Locate the cell with the specified text and output its (X, Y) center coordinate. 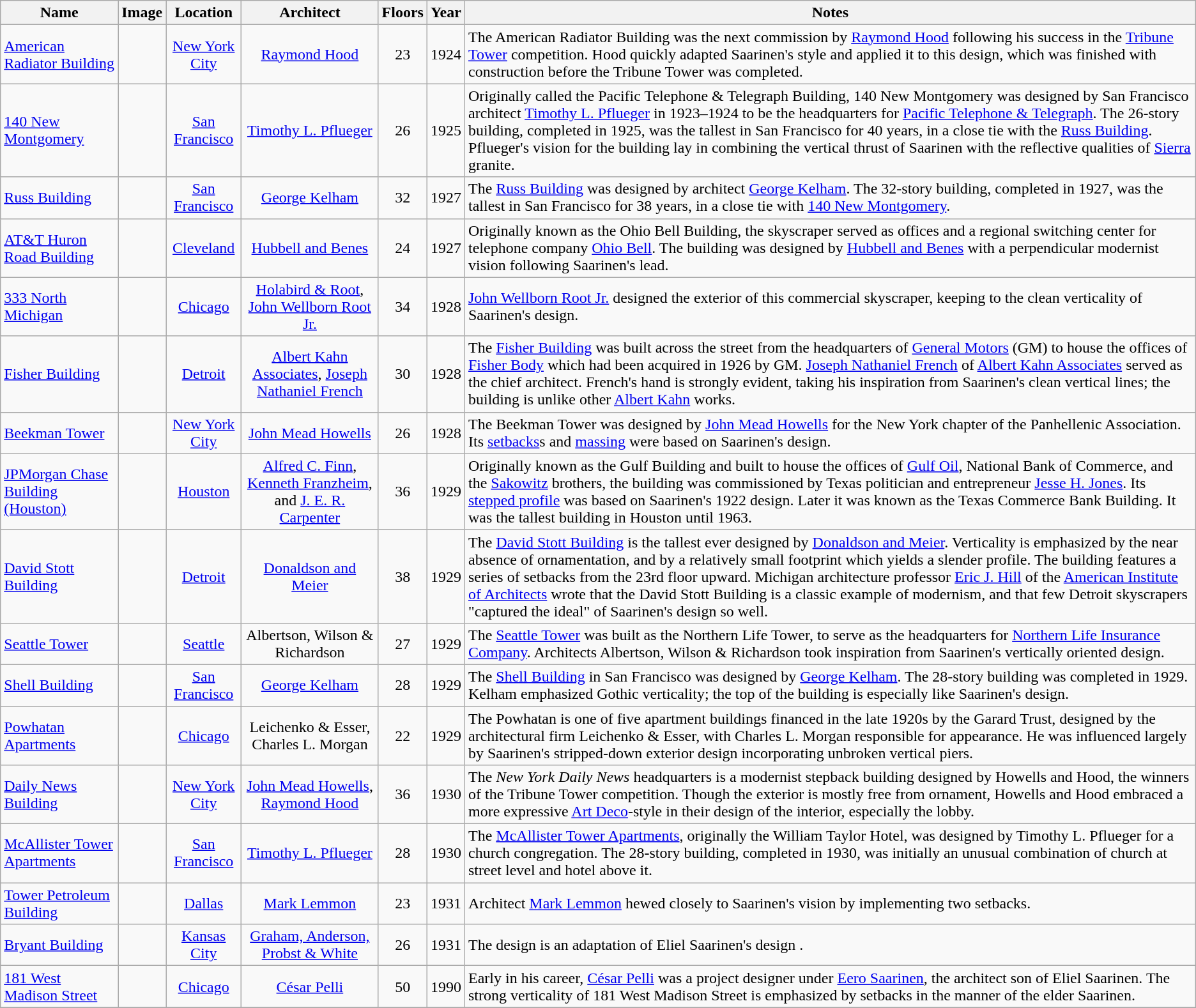
César Pelli (310, 986)
Bryant Building (59, 945)
Tower Petroleum Building (59, 903)
333 North Michigan (59, 307)
AT&T Huron Road Building (59, 248)
32 (402, 198)
181 West Madison Street (59, 986)
Beekman Tower (59, 433)
John Mead Howells (310, 433)
Mark Lemmon (310, 903)
Notes (830, 13)
24 (402, 248)
Kansas City (204, 945)
30 (402, 374)
Year (446, 13)
Donaldson and Meier (310, 576)
Floors (402, 13)
Russ Building (59, 198)
Location (204, 13)
27 (402, 644)
David Stott Building (59, 576)
Architect (310, 13)
Graham, Anderson, Probst & White (310, 945)
1925 (446, 130)
John Mead Howells, Raymond Hood (310, 795)
34 (402, 307)
Shell Building (59, 685)
Daily News Building (59, 795)
Cleveland (204, 248)
Hubbell and Benes (310, 248)
38 (402, 576)
American Radiator Building (59, 54)
140 New Montgomery (59, 130)
Seattle Tower (59, 644)
22 (402, 736)
Name (59, 13)
Houston (204, 492)
50 (402, 986)
Albertson, Wilson & Richardson (310, 644)
John Wellborn Root Jr. designed the exterior of this commercial skyscraper, keeping to the clean verticality of Saarinen's design. (830, 307)
Powhatan Apartments (59, 736)
1990 (446, 986)
1924 (446, 54)
Raymond Hood (310, 54)
Albert Kahn Associates, Joseph Nathaniel French (310, 374)
The design is an adaptation of Eliel Saarinen's design . (830, 945)
Fisher Building (59, 374)
Dallas (204, 903)
Alfred C. Finn, Kenneth Franzheim, and J. E. R. Carpenter (310, 492)
JPMorgan Chase Building (Houston) (59, 492)
Architect Mark Lemmon hewed closely to Saarinen's vision by implementing two setbacks. (830, 903)
McAllister Tower Apartments (59, 853)
Seattle (204, 644)
Image (142, 13)
Leichenko & Esser, Charles L. Morgan (310, 736)
Holabird & Root, John Wellborn Root Jr. (310, 307)
